From the cell containing the given text, extract its center point as (X, Y) coordinate. 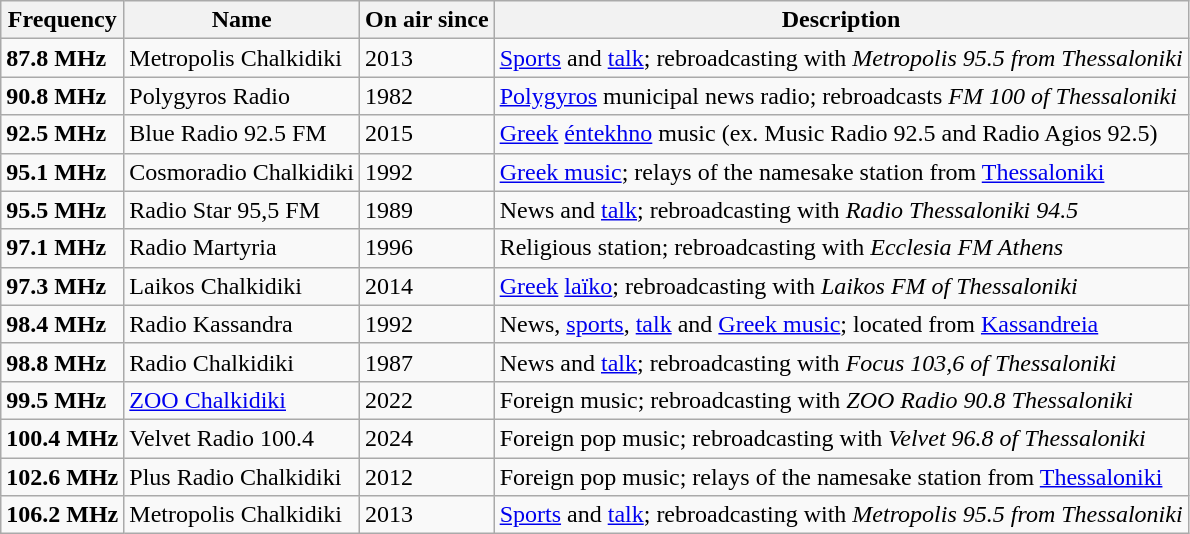
90.8 MHz (62, 96)
92.5 MHz (62, 134)
2022 (428, 400)
Polygyros municipal news radio; rebroadcasts FM 100 of Thessaloniki (841, 96)
2024 (428, 438)
87.8 MHz (62, 58)
Blue Radio 92.5 FM (242, 134)
Foreign pop music; rebroadcasting with Velvet 96.8 of Thessaloniki (841, 438)
Cosmoradio Chalkidiki (242, 172)
Radio Martyria (242, 248)
Laikos Chalkidiki (242, 286)
100.4 MHz (62, 438)
Radio Chalkidiki (242, 362)
Greek éntekhno music (ex. Music Radio 92.5 and Radio Agios 92.5) (841, 134)
98.8 MHz (62, 362)
Greek laïko; rebroadcasting with Laikos FM of Thessaloniki (841, 286)
102.6 MHz (62, 477)
1996 (428, 248)
106.2 MHz (62, 515)
Polygyros Radio (242, 96)
97.1 MHz (62, 248)
99.5 MHz (62, 400)
Plus Radio Chalkidiki (242, 477)
Frequency (62, 20)
Description (841, 20)
On air since (428, 20)
98.4 MHz (62, 324)
News and talk; rebroadcasting with Focus 103,6 of Thessaloniki (841, 362)
Foreign music; rebroadcasting with ZOO Radio 90.8 Thessaloniki (841, 400)
2014 (428, 286)
Radio Star 95,5 FM (242, 210)
Velvet Radio 100.4 (242, 438)
News, sports, talk and Greek music; located from Kassandreia (841, 324)
95.1 MHz (62, 172)
2015 (428, 134)
1989 (428, 210)
95.5 MHz (62, 210)
Foreign pop music; relays of the namesake station from Thessaloniki (841, 477)
ZOO Chalkidiki (242, 400)
1982 (428, 96)
1987 (428, 362)
97.3 MHz (62, 286)
News and talk; rebroadcasting with Radio Thessaloniki 94.5 (841, 210)
Greek music; relays of the namesake station from Thessaloniki (841, 172)
2012 (428, 477)
Name (242, 20)
Religious station; rebroadcasting with Ecclesia FM Athens (841, 248)
Radio Kassandra (242, 324)
